Detect which cell encompasses the target text, then output its [x, y] center coordinate. 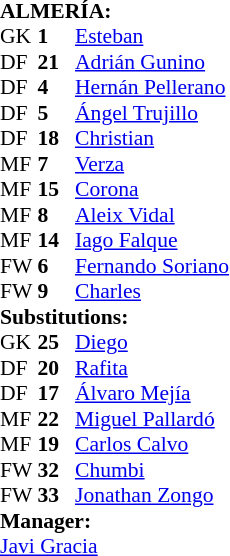
Charles [152, 291]
Miguel Pallardó [152, 419]
14 [57, 241]
Ángel Trujillo [152, 113]
9 [57, 291]
20 [57, 368]
25 [57, 343]
8 [57, 215]
19 [57, 445]
15 [57, 189]
Manager: [114, 521]
Corona [152, 189]
Jonathan Zongo [152, 495]
21 [57, 62]
18 [57, 139]
Álvaro Mejía [152, 393]
Esteban [152, 37]
Iago Falque [152, 241]
Diego [152, 343]
22 [57, 419]
Carlos Calvo [152, 445]
Christian [152, 139]
17 [57, 393]
Rafita [152, 368]
7 [57, 164]
Aleix Vidal [152, 215]
Chumbi [152, 470]
Substitutions: [114, 317]
Hernán Pellerano [152, 87]
Adrián Gunino [152, 62]
33 [57, 495]
32 [57, 470]
5 [57, 113]
6 [57, 266]
Fernando Soriano [152, 266]
4 [57, 87]
1 [57, 37]
Verza [152, 164]
